Locate the cell with the specified text and output its (x, y) center coordinate. 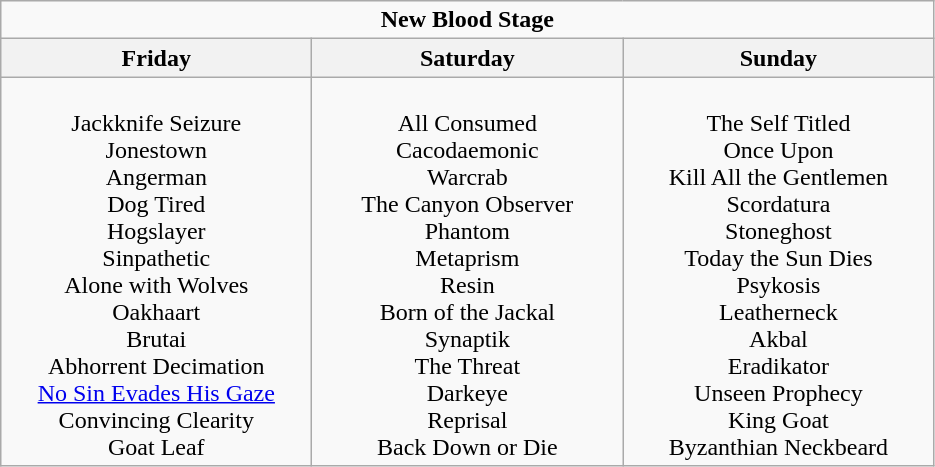
New Blood Stage (468, 20)
Saturday (468, 58)
Sunday (778, 58)
Friday (156, 58)
